From the cell containing the given text, extract its center point as [x, y] coordinate. 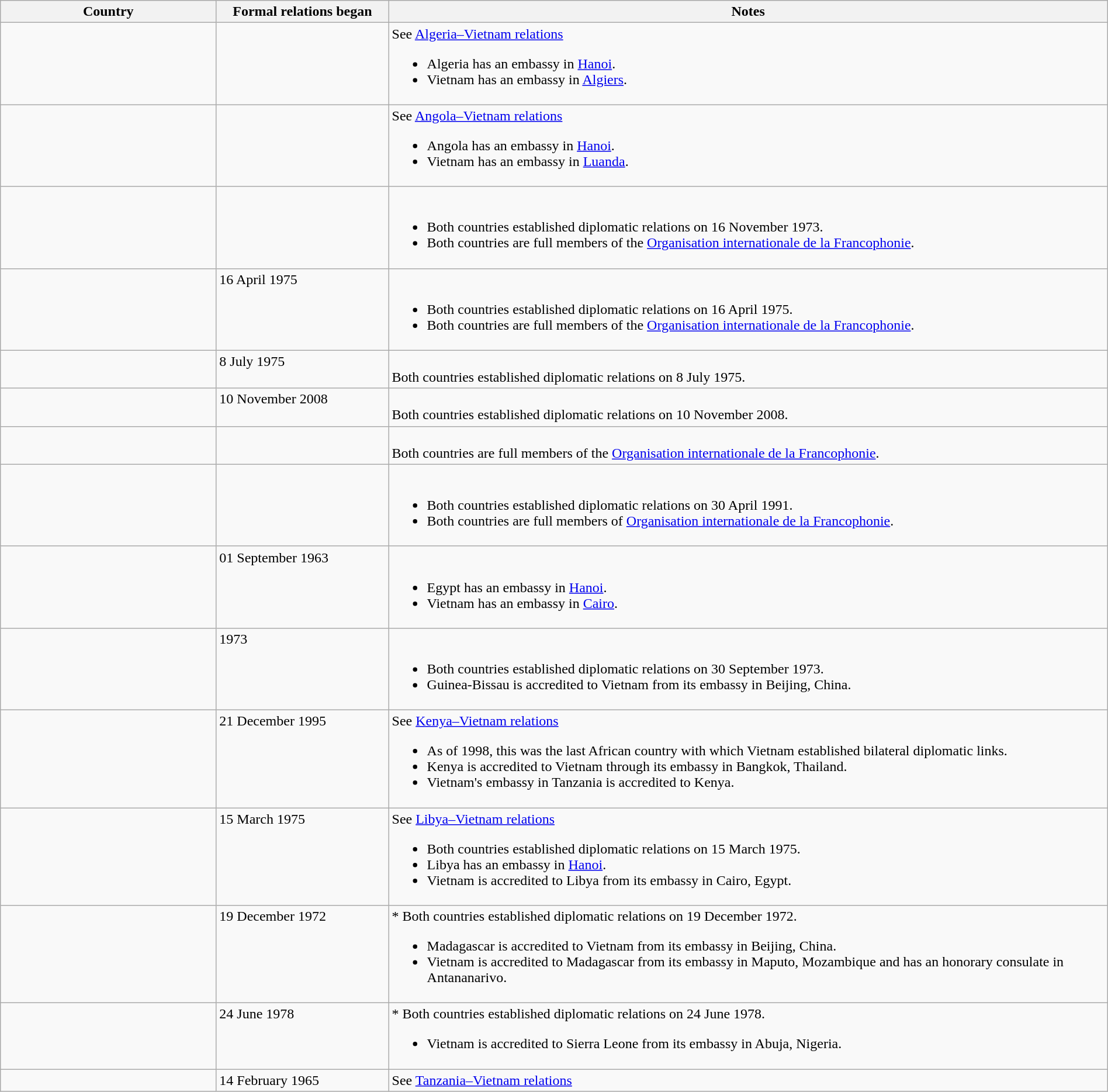
Both countries established diplomatic relations on 10 November 2008. [748, 407]
Country [109, 12]
24 June 1978 [303, 1036]
* Both countries established diplomatic relations on 24 June 1978.Vietnam is accredited to Sierra Leone from its embassy in Abuja, Nigeria. [748, 1036]
16 April 1975 [303, 309]
Both countries established diplomatic relations on 30 September 1973.Guinea-Bissau is accredited to Vietnam from its embassy in Beijing, China. [748, 669]
19 December 1972 [303, 954]
See Tanzania–Vietnam relations [748, 1080]
14 February 1965 [303, 1080]
15 March 1975 [303, 857]
10 November 2008 [303, 407]
1973 [303, 669]
01 September 1963 [303, 587]
Both countries are full members of the Organisation internationale de la Francophonie. [748, 445]
Notes [748, 12]
Both countries established diplomatic relations on 30 April 1991.Both countries are full members of Organisation internationale de la Francophonie. [748, 505]
Both countries established diplomatic relations on 8 July 1975. [748, 369]
8 July 1975 [303, 369]
21 December 1995 [303, 759]
Egypt has an embassy in Hanoi.Vietnam has an embassy in Cairo. [748, 587]
See Angola–Vietnam relationsAngola has an embassy in Hanoi.Vietnam has an embassy in Luanda. [748, 146]
Formal relations began [303, 12]
See Algeria–Vietnam relationsAlgeria has an embassy in Hanoi.Vietnam has an embassy in Algiers. [748, 64]
